Scan for the cell matching the given text and deliver its (x, y) coordinate at center. 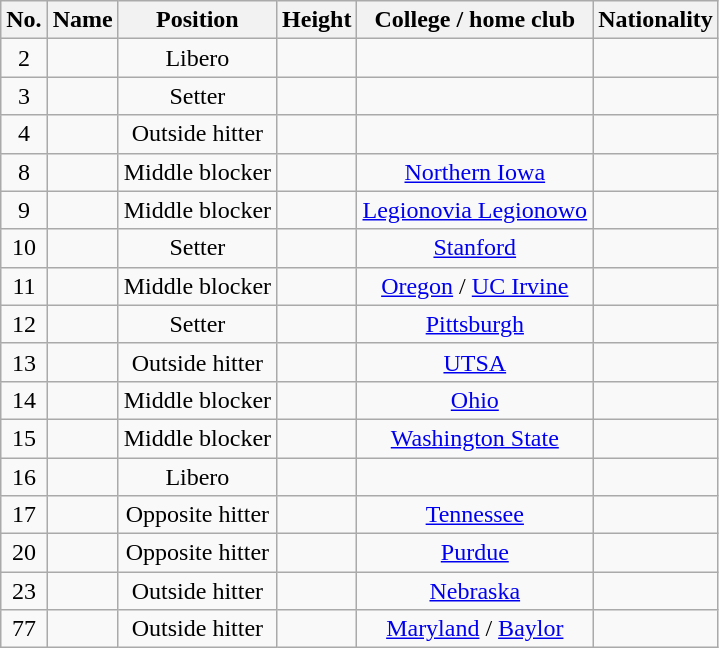
20 (24, 553)
Name (82, 20)
77 (24, 629)
10 (24, 248)
Ohio (475, 400)
4 (24, 134)
No. (24, 20)
12 (24, 324)
Northern Iowa (475, 172)
Tennessee (475, 515)
Washington State (475, 438)
14 (24, 400)
Legionovia Legionowo (475, 210)
Nationality (656, 20)
8 (24, 172)
16 (24, 477)
11 (24, 286)
9 (24, 210)
Purdue (475, 553)
13 (24, 362)
Stanford (475, 248)
15 (24, 438)
College / home club (475, 20)
23 (24, 591)
3 (24, 96)
2 (24, 58)
Oregon / UC Irvine (475, 286)
Height (317, 20)
Position (197, 20)
Maryland / Baylor (475, 629)
UTSA (475, 362)
17 (24, 515)
Pittsburgh (475, 324)
Nebraska (475, 591)
